Search for the cell housing the specified text and yield its [x, y] center coordinate. 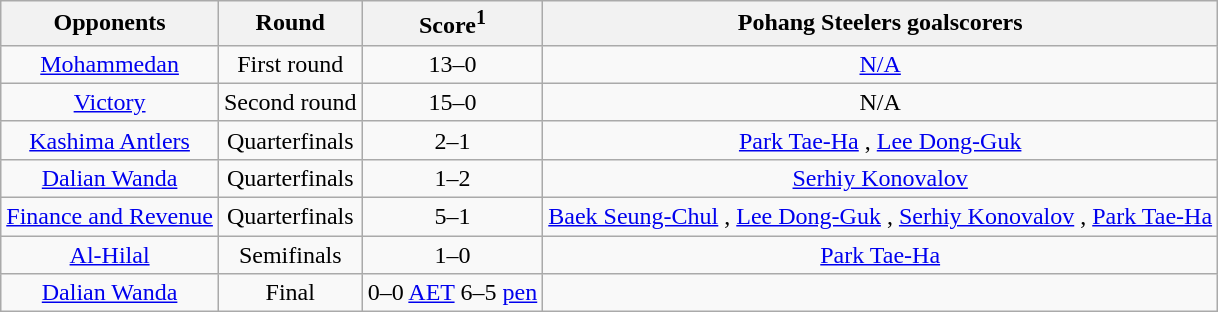
Semifinals [290, 255]
2–1 [452, 140]
Finance and Revenue [110, 217]
Pohang Steelers goalscorers [880, 24]
1–0 [452, 255]
Al-Hilal [110, 255]
Baek Seung-Chul , Lee Dong-Guk , Serhiy Konovalov , Park Tae-Ha [880, 217]
1–2 [452, 178]
Final [290, 293]
Round [290, 24]
Serhiy Konovalov [880, 178]
0–0 AET 6–5 pen [452, 293]
Mohammedan [110, 64]
15–0 [452, 102]
13–0 [452, 64]
Victory [110, 102]
Park Tae-Ha , Lee Dong-Guk [880, 140]
Score1 [452, 24]
Second round [290, 102]
Kashima Antlers [110, 140]
Park Tae-Ha [880, 255]
First round [290, 64]
5–1 [452, 217]
Opponents [110, 24]
